For the text-containing cell, return its midpoint in (x, y) coordinate format. 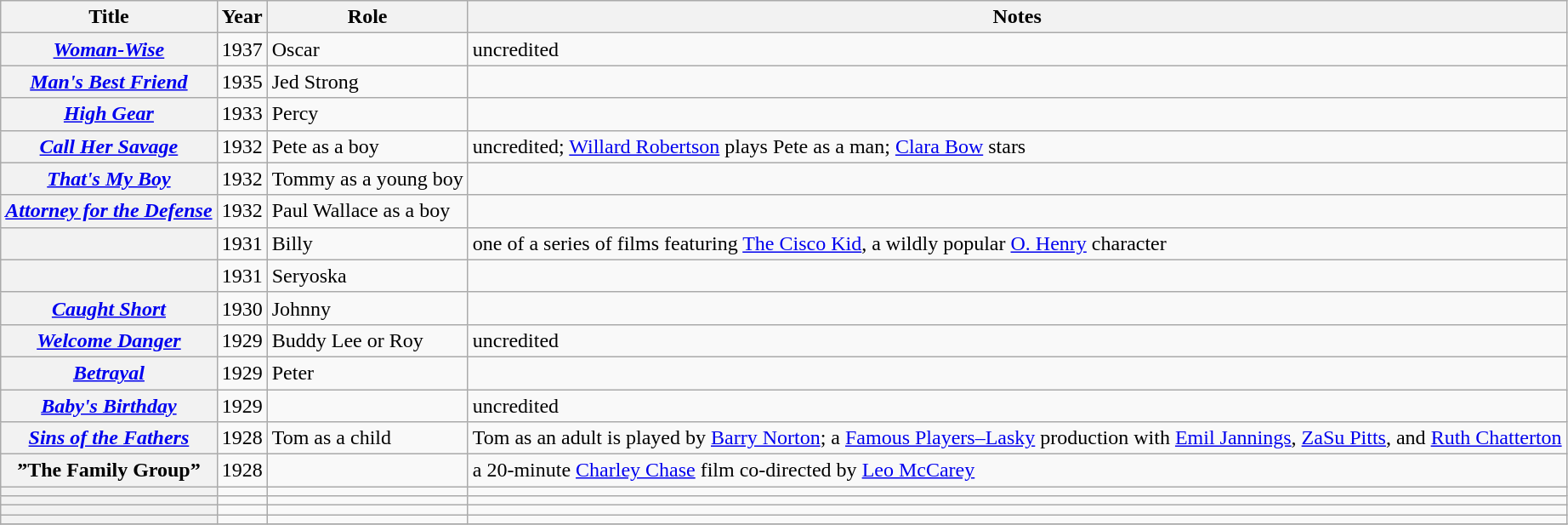
Tom as an adult is played by Barry Norton; a Famous Players–Lasky production with Emil Jannings, ZaSu Pitts, and Ruth Chatterton (1017, 438)
Attorney for the Defense (109, 211)
Tommy as a young boy (367, 179)
”The Family Group” (109, 471)
1933 (241, 114)
Baby's Birthday (109, 406)
Percy (367, 114)
Johnny (367, 308)
Peter (367, 373)
Role (367, 17)
1930 (241, 308)
Year (241, 17)
Oscar (367, 49)
Billy (367, 243)
Title (109, 17)
Jed Strong (367, 82)
Pete as a boy (367, 146)
Notes (1017, 17)
Caught Short (109, 308)
1937 (241, 49)
Paul Wallace as a boy (367, 211)
Seryoska (367, 276)
Call Her Savage (109, 146)
uncredited; Willard Robertson plays Pete as a man; Clara Bow stars (1017, 146)
That's My Boy (109, 179)
Tom as a child (367, 438)
Betrayal (109, 373)
Man's Best Friend (109, 82)
Welcome Danger (109, 340)
a 20-minute Charley Chase film co-directed by Leo McCarey (1017, 471)
High Gear (109, 114)
1935 (241, 82)
one of a series of films featuring The Cisco Kid, a wildly popular O. Henry character (1017, 243)
Sins of the Fathers (109, 438)
Buddy Lee or Roy (367, 340)
Woman-Wise (109, 49)
